Search for the cell housing the specified text and yield its (x, y) center coordinate. 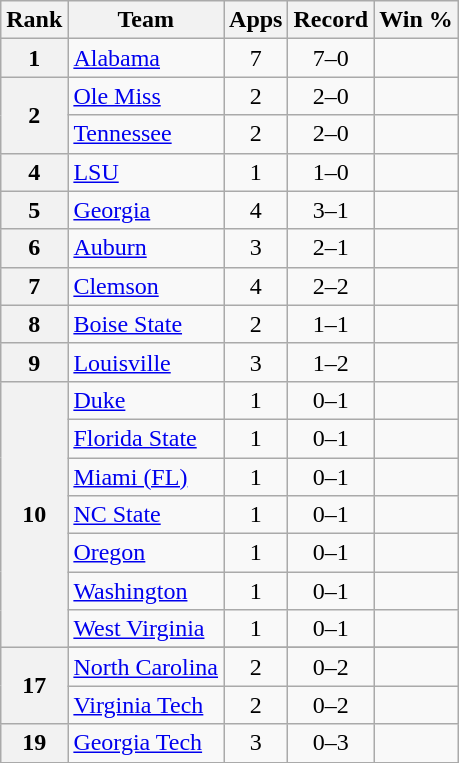
Auburn (146, 248)
Apps (256, 20)
Florida State (146, 438)
3–1 (331, 210)
Miami (FL) (146, 477)
1–0 (331, 172)
Rank (34, 20)
7–0 (331, 58)
Washington (146, 591)
2–2 (331, 286)
Team (146, 20)
6 (34, 248)
Tennessee (146, 134)
Georgia (146, 210)
Duke (146, 400)
LSU (146, 172)
Virginia Tech (146, 705)
Oregon (146, 553)
Boise State (146, 324)
17 (34, 686)
Georgia Tech (146, 743)
9 (34, 362)
8 (34, 324)
Win % (416, 20)
2–1 (331, 248)
Clemson (146, 286)
Record (331, 20)
1–2 (331, 362)
5 (34, 210)
1–1 (331, 324)
19 (34, 743)
NC State (146, 515)
Alabama (146, 58)
Louisville (146, 362)
North Carolina (146, 667)
Ole Miss (146, 96)
0–3 (331, 743)
West Virginia (146, 629)
10 (34, 514)
